Identify which cell holds the provided text, then report its [x, y] central coordinate. 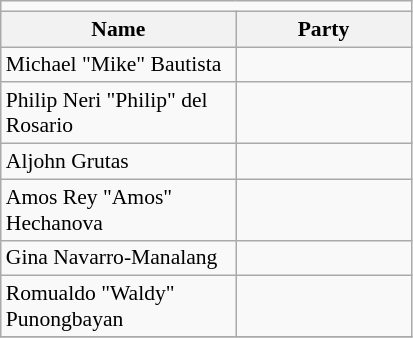
Michael "Mike" Bautista [118, 65]
Philip Neri "Philip" del Rosario [118, 114]
Name [118, 29]
Party [324, 29]
Amos Rey "Amos" Hechanova [118, 210]
Romualdo "Waldy" Punongbayan [118, 306]
Aljohn Grutas [118, 162]
Gina Navarro-Manalang [118, 258]
